Locate the cell with the specified text and output its (x, y) center coordinate. 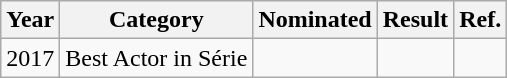
2017 (30, 58)
Best Actor in Série (156, 58)
Year (30, 20)
Ref. (480, 20)
Category (156, 20)
Nominated (315, 20)
Result (415, 20)
